Return the [x, y] coordinate for the center point of the cell that contains the specified text.  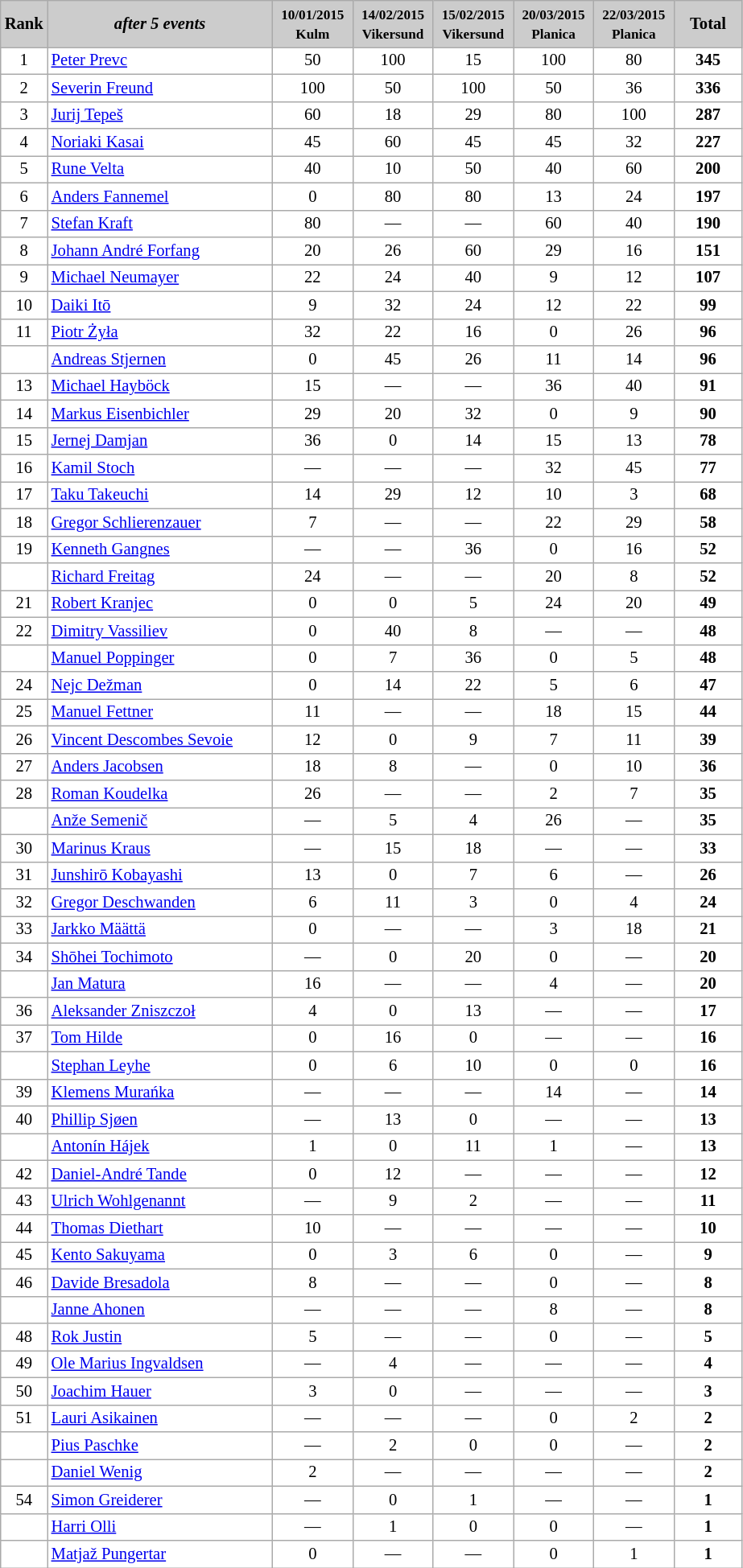
Thomas Diethart [160, 1228]
77 [708, 467]
27 [24, 767]
Kamil Stoch [160, 467]
Harri Olli [160, 1527]
Rank [24, 23]
Pius Paschke [160, 1446]
Markus Eisenbichler [160, 414]
34 [24, 957]
Matjaž Pungertar [160, 1554]
28 [24, 794]
22/03/2015Planica [634, 23]
Anže Semenič [160, 821]
Gregor Schlierenzauer [160, 522]
Stefan Kraft [160, 224]
10/01/2015Kulm [312, 23]
46 [24, 1282]
19 [24, 549]
Klemens Murańka [160, 1093]
287 [708, 115]
107 [708, 278]
15/02/2015Vikersund [473, 23]
Rok Justin [160, 1336]
Daiki Itō [160, 305]
Severin Freund [160, 88]
Vincent Descombes Sevoie [160, 739]
Jurij Tepeš [160, 115]
25 [24, 712]
Manuel Poppinger [160, 658]
68 [708, 495]
Anders Jacobsen [160, 767]
Jan Matura [160, 984]
91 [708, 386]
Antonín Hájek [160, 1146]
Total [708, 23]
Johann André Forfang [160, 250]
Noriaki Kasai [160, 142]
51 [24, 1418]
Jernej Damjan [160, 441]
Shōhei Tochimoto [160, 957]
Piotr Żyła [160, 332]
Anders Fannemel [160, 196]
Marinus Kraus [160, 848]
Manuel Fettner [160, 712]
99 [708, 305]
Roman Koudelka [160, 794]
Nejc Dežman [160, 685]
200 [708, 169]
Dimitry Vassiliev [160, 631]
Michael Neumayer [160, 278]
Taku Takeuchi [160, 495]
Joachim Hauer [160, 1391]
Richard Freitag [160, 577]
Stephan Leyhe [160, 1065]
Phillip Sjøen [160, 1119]
Aleksander Zniszczoł [160, 1011]
345 [708, 60]
336 [708, 88]
190 [708, 224]
Junshirō Kobayashi [160, 875]
after 5 events [160, 23]
227 [708, 142]
Simon Greiderer [160, 1500]
54 [24, 1500]
20/03/2015Planica [554, 23]
Gregor Deschwanden [160, 902]
90 [708, 414]
Daniel-André Tande [160, 1174]
Michael Hayböck [160, 386]
197 [708, 196]
Peter Prevc [160, 60]
30 [24, 848]
31 [24, 875]
Robert Kranjec [160, 603]
Andreas Stjernen [160, 360]
Daniel Wenig [160, 1472]
Kenneth Gangnes [160, 549]
37 [24, 1038]
47 [708, 685]
Tom Hilde [160, 1038]
14/02/2015Vikersund [393, 23]
Jarkko Määttä [160, 929]
151 [708, 250]
42 [24, 1174]
Janne Ahonen [160, 1310]
Lauri Asikainen [160, 1418]
Davide Bresadola [160, 1282]
Rune Velta [160, 169]
78 [708, 441]
Kento Sakuyama [160, 1255]
Ole Marius Ingvaldsen [160, 1364]
Ulrich Wohlgenannt [160, 1201]
43 [24, 1201]
58 [708, 522]
